Output the [x, y] coordinate of the center of the cell containing the given text.  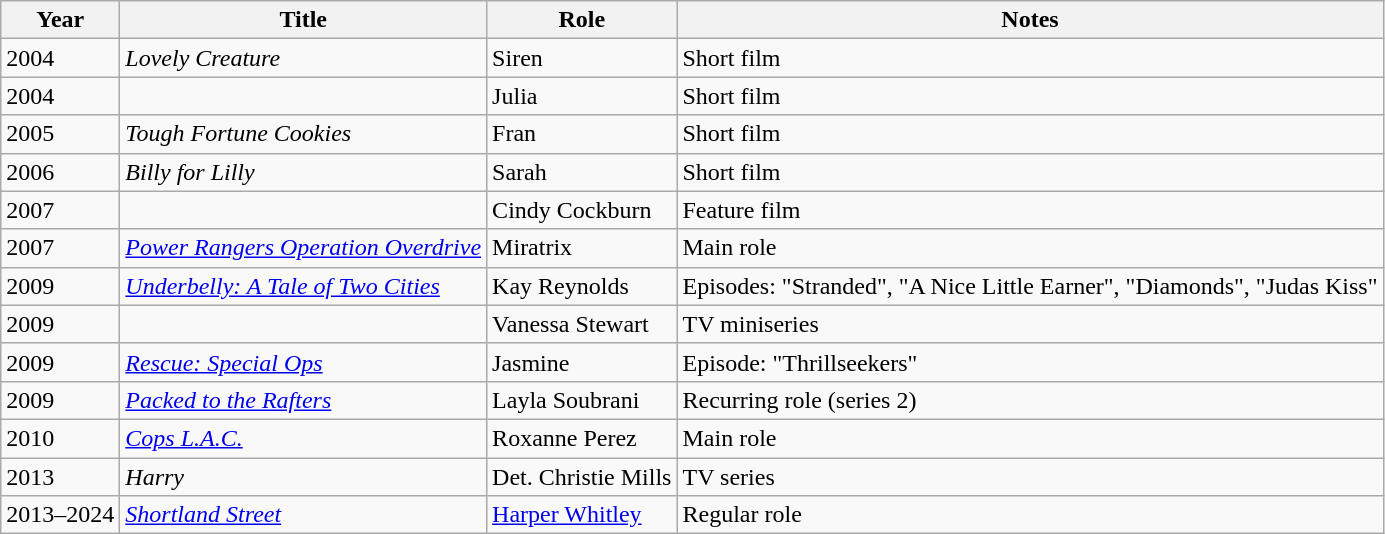
Julia [582, 96]
Role [582, 20]
Billy for Lilly [304, 172]
TV series [1030, 477]
Siren [582, 58]
2006 [60, 172]
Sarah [582, 172]
Kay Reynolds [582, 286]
Year [60, 20]
Harper Whitley [582, 515]
Harry [304, 477]
Episode: "Thrillseekers" [1030, 362]
Rescue: Special Ops [304, 362]
Regular role [1030, 515]
Lovely Creature [304, 58]
Shortland Street [304, 515]
Episodes: "Stranded", "A Nice Little Earner", "Diamonds", "Judas Kiss" [1030, 286]
TV miniseries [1030, 324]
Vanessa Stewart [582, 324]
Jasmine [582, 362]
2013–2024 [60, 515]
Recurring role (series 2) [1030, 400]
2005 [60, 134]
Miratrix [582, 248]
2013 [60, 477]
Roxanne Perez [582, 438]
Cops L.A.C. [304, 438]
Packed to the Rafters [304, 400]
Cindy Cockburn [582, 210]
Title [304, 20]
Tough Fortune Cookies [304, 134]
Notes [1030, 20]
Layla Soubrani [582, 400]
Feature film [1030, 210]
Det. Christie Mills [582, 477]
2010 [60, 438]
Underbelly: A Tale of Two Cities [304, 286]
Power Rangers Operation Overdrive [304, 248]
Fran [582, 134]
